Pinpoint the cell where the given text exists, returning its (x, y) midpoint coordinate. 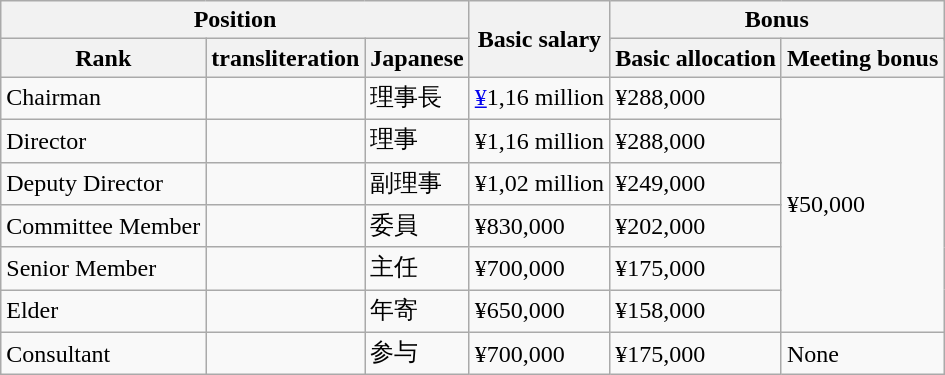
委員 (417, 226)
¥1,02 million (539, 184)
Basic salary (539, 39)
Meeting bonus (862, 58)
¥650,000 (539, 312)
理事長 (417, 98)
Bonus (777, 20)
¥50,000 (862, 204)
None (862, 354)
副理事 (417, 184)
Deputy Director (104, 184)
参与 (417, 354)
Senior Member (104, 268)
¥158,000 (696, 312)
理事 (417, 140)
Chairman (104, 98)
Japanese (417, 58)
Elder (104, 312)
¥830,000 (539, 226)
Director (104, 140)
Consultant (104, 354)
Committee Member (104, 226)
Position (235, 20)
主任 (417, 268)
transliteration (286, 58)
¥202,000 (696, 226)
年寄 (417, 312)
¥249,000 (696, 184)
Rank (104, 58)
Basic allocation (696, 58)
